Pinpoint the cell where the given text exists, returning its [x, y] midpoint coordinate. 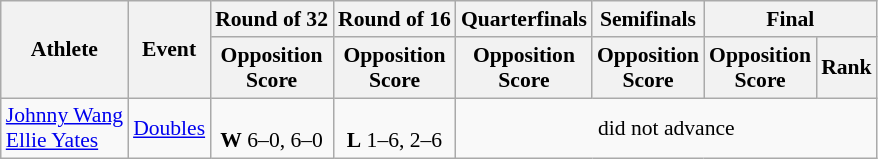
Semifinals [648, 19]
Quarterfinals [524, 19]
Johnny Wang Ellie Yates [64, 128]
Doubles [169, 128]
Final [790, 19]
L 1–6, 2–6 [394, 128]
Athlete [64, 50]
Event [169, 50]
Rank [846, 68]
Round of 32 [272, 19]
Round of 16 [394, 19]
did not advance [666, 128]
W 6–0, 6–0 [272, 128]
